From the cell containing the given text, extract its center point as (X, Y) coordinate. 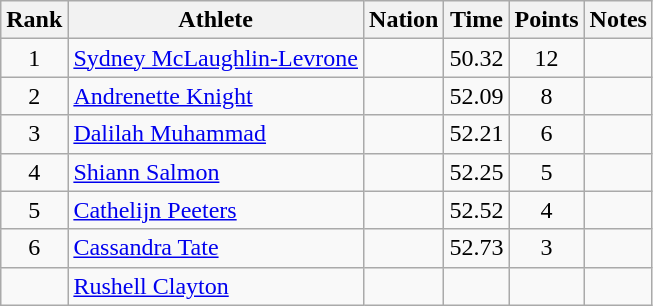
Dalilah Muhammad (216, 134)
12 (546, 58)
Rank (34, 20)
50.32 (476, 58)
52.52 (476, 210)
1 (34, 58)
Sydney McLaughlin-Levrone (216, 58)
52.25 (476, 172)
Cassandra Tate (216, 248)
52.73 (476, 248)
52.09 (476, 96)
Nation (404, 20)
Shiann Salmon (216, 172)
Points (546, 20)
Andrenette Knight (216, 96)
Cathelijn Peeters (216, 210)
Time (476, 20)
Notes (618, 20)
2 (34, 96)
8 (546, 96)
Athlete (216, 20)
Rushell Clayton (216, 286)
52.21 (476, 134)
